Scan for the cell matching the given text and deliver its [x, y] coordinate at center. 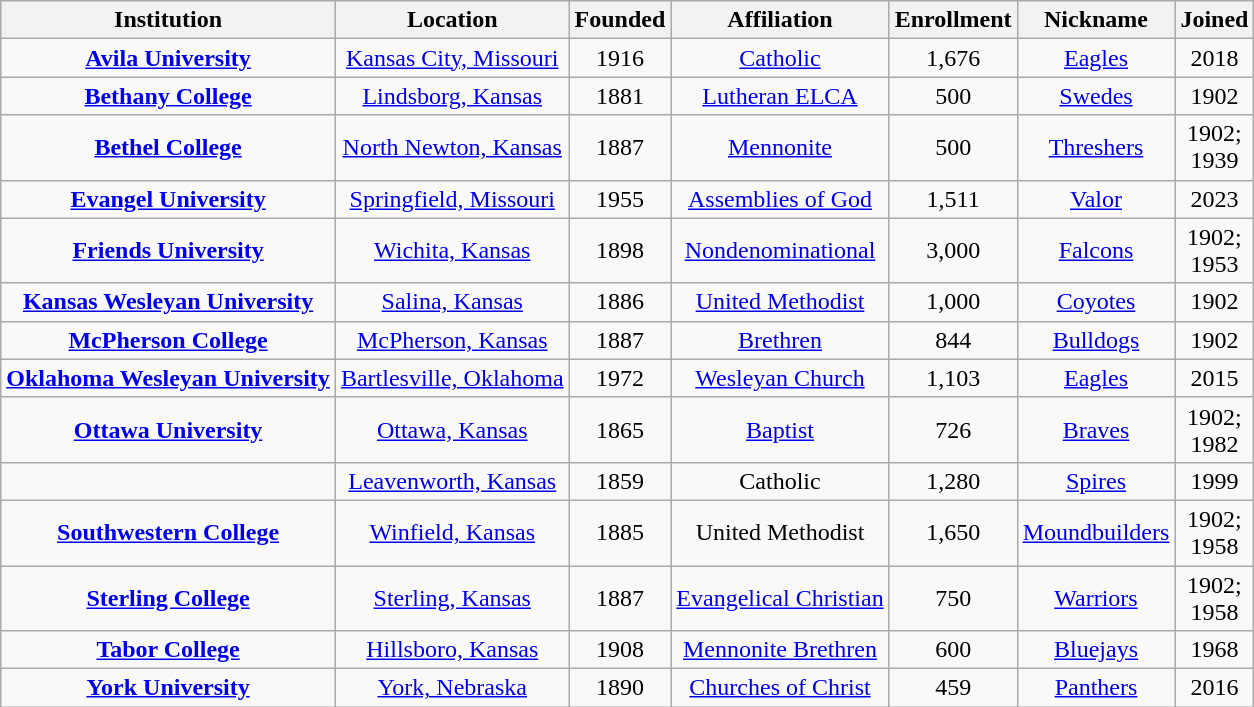
York, Nebraska [452, 688]
1908 [620, 650]
Bethany College [168, 96]
1898 [620, 250]
Coyotes [1096, 302]
Moundbuilders [1096, 532]
Warriors [1096, 598]
Hillsboro, Kansas [452, 650]
2018 [1214, 58]
Mennonite [780, 148]
1968 [1214, 650]
Enrollment [953, 20]
1955 [620, 199]
Bluejays [1096, 650]
726 [953, 430]
North Newton, Kansas [452, 148]
Swedes [1096, 96]
Kansas City, Missouri [452, 58]
1972 [620, 378]
Wichita, Kansas [452, 250]
Institution [168, 20]
1881 [620, 96]
Churches of Christ [780, 688]
Brethren [780, 340]
2023 [1214, 199]
Lindsborg, Kansas [452, 96]
Lutheran ELCA [780, 96]
Baptist [780, 430]
Bartlesville, Oklahoma [452, 378]
1902;1982 [1214, 430]
Assemblies of God [780, 199]
1902;1953 [1214, 250]
1886 [620, 302]
1865 [620, 430]
Bethel College [168, 148]
Founded [620, 20]
Affiliation [780, 20]
844 [953, 340]
Bulldogs [1096, 340]
Wesleyan Church [780, 378]
Tabor College [168, 650]
Leavenworth, Kansas [452, 481]
1,511 [953, 199]
Winfield, Kansas [452, 532]
McPherson College [168, 340]
Springfield, Missouri [452, 199]
1,676 [953, 58]
2015 [1214, 378]
Avila University [168, 58]
600 [953, 650]
Joined [1214, 20]
McPherson, Kansas [452, 340]
Spires [1096, 481]
Kansas Wesleyan University [168, 302]
Ottawa, Kansas [452, 430]
Panthers [1096, 688]
Nondenominational [780, 250]
3,000 [953, 250]
1999 [1214, 481]
Valor [1096, 199]
1890 [620, 688]
York University [168, 688]
Braves [1096, 430]
1,000 [953, 302]
1916 [620, 58]
Mennonite Brethren [780, 650]
Location [452, 20]
Southwestern College [168, 532]
Nickname [1096, 20]
1,103 [953, 378]
1,650 [953, 532]
Threshers [1096, 148]
459 [953, 688]
1885 [620, 532]
Friends University [168, 250]
2016 [1214, 688]
1902;1939 [1214, 148]
Ottawa University [168, 430]
Falcons [1096, 250]
Evangel University [168, 199]
750 [953, 598]
Sterling College [168, 598]
1859 [620, 481]
1,280 [953, 481]
Salina, Kansas [452, 302]
Evangelical Christian [780, 598]
Sterling, Kansas [452, 598]
Oklahoma Wesleyan University [168, 378]
